Find where the given text appears and provide that cell's center as [X, Y] coordinate. 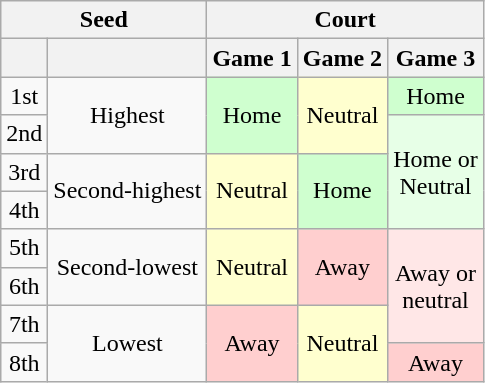
Highest [128, 115]
Second-lowest [128, 267]
5th [24, 248]
4th [24, 210]
7th [24, 324]
Game 2 [342, 58]
Court [345, 20]
Second-highest [128, 191]
2nd [24, 134]
Seed [104, 20]
Away or neutral [436, 286]
Home or Neutral [436, 172]
1st [24, 96]
6th [24, 286]
Lowest [128, 343]
8th [24, 362]
3rd [24, 172]
Game 3 [436, 58]
Game 1 [252, 58]
